Capture the cell that displays the provided text and extract its [X, Y] central coordinate. 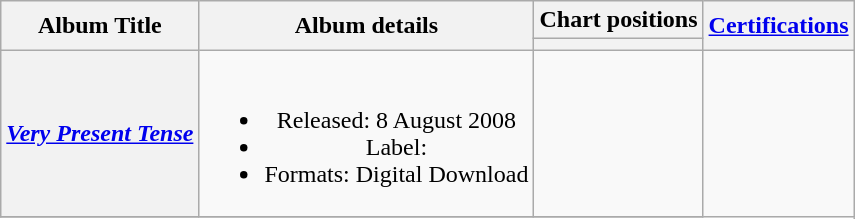
Released: 8 August 2008Label:Formats: Digital Download [366, 134]
Album details [366, 26]
Album Title [100, 26]
Certifications [778, 26]
Chart positions [618, 20]
Very Present Tense [100, 134]
